For the text-containing cell, return its midpoint in [X, Y] coordinate format. 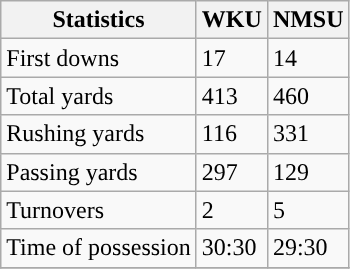
WKU [232, 20]
Statistics [99, 20]
30:30 [232, 248]
Total yards [99, 96]
14 [308, 58]
Time of possession [99, 248]
Turnovers [99, 210]
Rushing yards [99, 134]
5 [308, 210]
NMSU [308, 20]
First downs [99, 58]
Passing yards [99, 172]
460 [308, 96]
297 [232, 172]
29:30 [308, 248]
17 [232, 58]
413 [232, 96]
2 [232, 210]
331 [308, 134]
116 [232, 134]
129 [308, 172]
